Extract the (x, y) coordinate from the center of the cell holding the provided text.  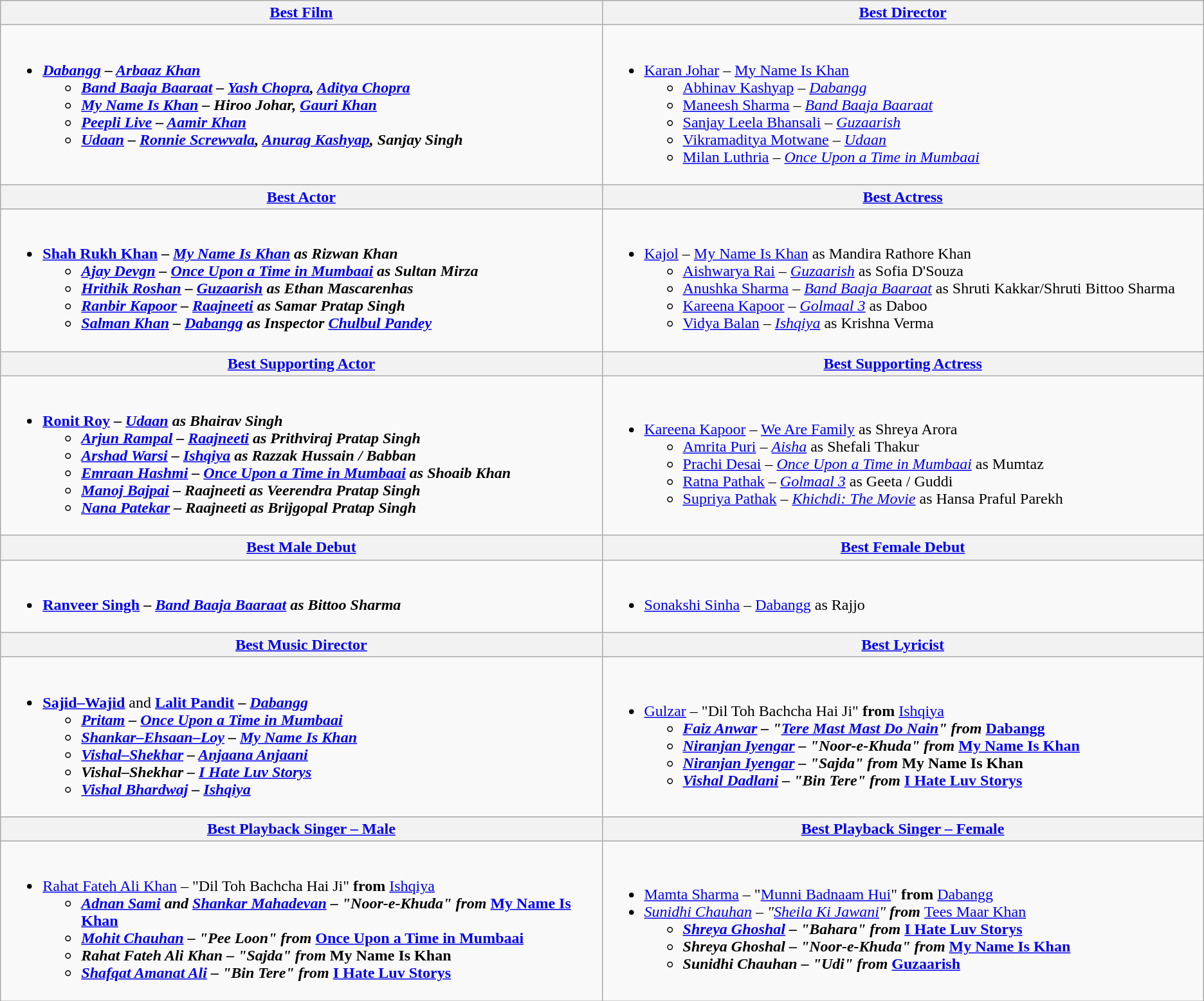
Best Playback Singer – Female (903, 829)
Best Film (301, 13)
Best Director (903, 13)
Ranveer Singh – Band Baaja Baaraat as Bittoo Sharma (301, 596)
Sonakshi Sinha – Dabangg as Rajjo (903, 596)
Best Supporting Actor (301, 363)
Best Male Debut (301, 547)
Best Lyricist (903, 645)
Best Actress (903, 197)
Best Music Director (301, 645)
Best Playback Singer – Male (301, 829)
Best Supporting Actress (903, 363)
Best Actor (301, 197)
Best Female Debut (903, 547)
